Provide the [x, y] coordinate of the cell's center where the given text is located.  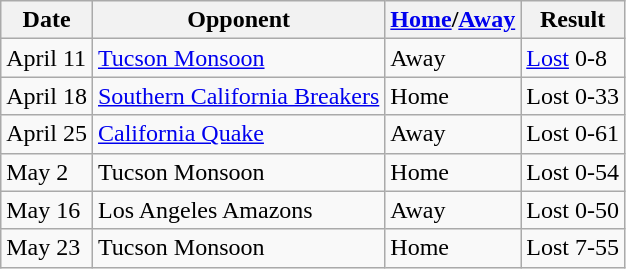
May 16 [47, 210]
Lost 7-55 [573, 248]
April 18 [47, 96]
April 25 [47, 134]
Lost 0-54 [573, 172]
Opponent [238, 20]
Result [573, 20]
May 23 [47, 248]
April 11 [47, 58]
California Quake [238, 134]
Lost 0-61 [573, 134]
Date [47, 20]
Home/Away [453, 20]
Lost 0-50 [573, 210]
Lost 0-8 [573, 58]
May 2 [47, 172]
Lost 0-33 [573, 96]
Southern California Breakers [238, 96]
Los Angeles Amazons [238, 210]
